Provide the [X, Y] coordinate of the cell's center where the given text is located.  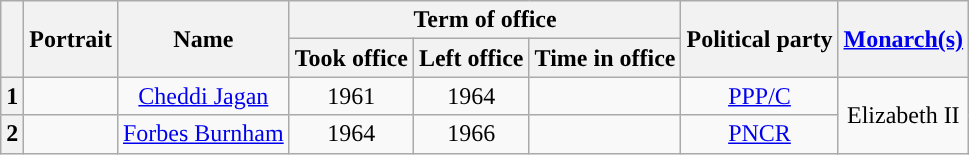
Monarch(s) [904, 39]
Cheddi Jagan [203, 96]
Elizabeth II [904, 115]
Forbes Burnham [203, 134]
1961 [351, 96]
Time in office [605, 58]
Name [203, 39]
1966 [471, 134]
2 [12, 134]
Political party [760, 39]
Portrait [71, 39]
PPP/C [760, 96]
PNCR [760, 134]
1 [12, 96]
Took office [351, 58]
Term of office [485, 20]
Left office [471, 58]
